Identify which cell holds the provided text, then report its (X, Y) central coordinate. 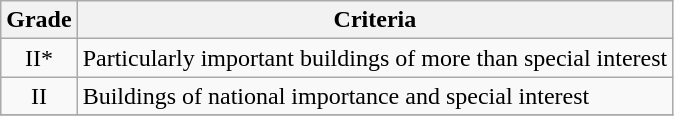
Grade (39, 20)
Particularly important buildings of more than special interest (375, 58)
Buildings of national importance and special interest (375, 96)
II (39, 96)
Criteria (375, 20)
II* (39, 58)
